Identify which cell holds the provided text, then report its (X, Y) central coordinate. 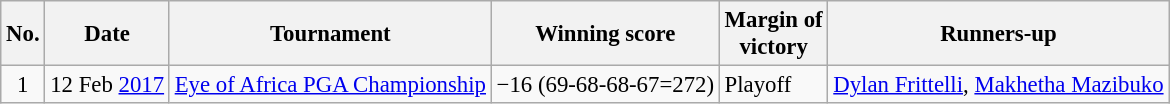
No. (23, 34)
Playoff (774, 85)
−16 (69-68-68-67=272) (605, 85)
12 Feb 2017 (107, 85)
Margin ofvictory (774, 34)
Dylan Frittelli, Makhetha Mazibuko (998, 85)
1 (23, 85)
Runners-up (998, 34)
Eye of Africa PGA Championship (330, 85)
Date (107, 34)
Winning score (605, 34)
Tournament (330, 34)
